Detect which cell encompasses the target text, then output its (x, y) center coordinate. 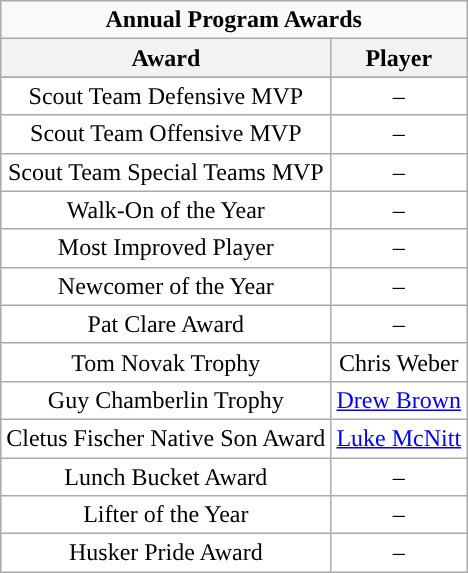
Most Improved Player (166, 248)
Player (399, 58)
Scout Team Offensive MVP (166, 134)
Chris Weber (399, 362)
Tom Novak Trophy (166, 362)
Lunch Bucket Award (166, 477)
Award (166, 58)
Scout Team Special Teams MVP (166, 172)
Cletus Fischer Native Son Award (166, 438)
Annual Program Awards (234, 20)
Scout Team Defensive MVP (166, 96)
Husker Pride Award (166, 553)
Pat Clare Award (166, 324)
Walk-On of the Year (166, 210)
Guy Chamberlin Trophy (166, 400)
Newcomer of the Year (166, 286)
Drew Brown (399, 400)
Lifter of the Year (166, 515)
Luke McNitt (399, 438)
